Detect which cell encompasses the target text, then output its (x, y) center coordinate. 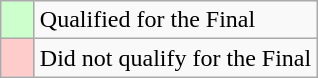
Qualified for the Final (175, 20)
Did not qualify for the Final (175, 58)
